Return (x, y) of the center of cell containing provided text 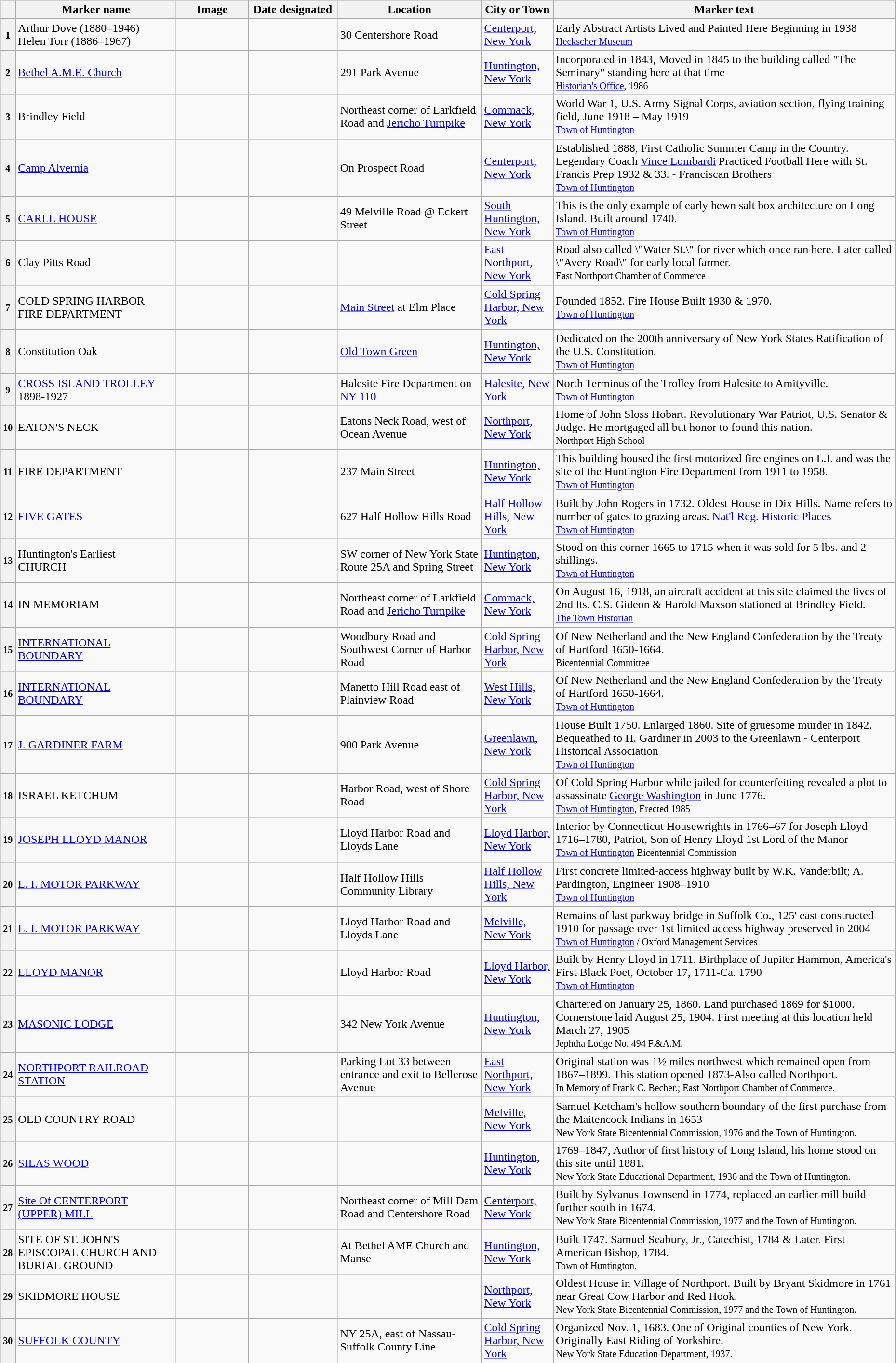
This building housed the first motorized fire engines on L.I. and was the site of the Huntington Fire Department from 1911 to 1958.Town of Huntington (724, 471)
SUFFOLK COUNTY (96, 1341)
SILAS WOOD (96, 1163)
Stood on this corner 1665 to 1715 when it was sold for 5 lbs. and 2 shillings.Town of Huntington (724, 561)
Old Town Green (410, 351)
28 (8, 1252)
Built 1747. Samuel Seabury, Jr., Catechist, 1784 & Later. First American Bishop, 1784.Town of Huntington. (724, 1252)
24 (8, 1074)
11 (8, 471)
30 Centershore Road (410, 35)
15 (8, 649)
Marker text (724, 10)
7 (8, 307)
Constitution Oak (96, 351)
SKIDMORE HOUSE (96, 1296)
22 (8, 973)
EATON'S NECK (96, 427)
342 New York Avenue (410, 1024)
JOSEPH LLOYD MANOR (96, 840)
North Terminus of the Trolley from Halesite to Amityville. Town of Huntington (724, 389)
NY 25A, east of Nassau-Suffolk County Line (410, 1341)
Built by Henry Lloyd in 1711. Birthplace of Jupiter Hammon, America's First Black Poet, October 17, 1711-Ca. 1790Town of Huntington (724, 973)
Home of John Sloss Hobart. Revolutionary War Patriot, U.S. Senator & Judge. He mortgaged all but honor to found this nation.Northport High School (724, 427)
12 (8, 516)
18 (8, 795)
Dedicated on the 200th anniversary of New York States Ratification of the U.S. Constitution.Town of Huntington (724, 351)
On Prospect Road (410, 168)
IN MEMORIAM (96, 605)
Harbor Road, west of Shore Road (410, 795)
Huntington's EarliestCHURCH (96, 561)
29 (8, 1296)
SW corner of New York State Route 25A and Spring Street (410, 561)
NORTHPORT RAILROAD STATION (96, 1074)
19 (8, 840)
17 (8, 744)
237 Main Street (410, 471)
Of New Netherland and the New England Confederation by the Treaty of Hartford 1650-1664.Bicentennial Committee (724, 649)
Incorporated in 1843, Moved in 1845 to the building called "The Seminary" standing here at that timeHistorian's Office, 1986 (724, 72)
FIRE DEPARTMENT (96, 471)
25 (8, 1119)
49 Melville Road @ Eckert Street (410, 218)
FIVE GATES (96, 516)
First concrete limited-access highway built by W.K. Vanderbilt; A. Pardington, Engineer 1908–1910Town of Huntington (724, 884)
Lloyd Harbor Road (410, 973)
26 (8, 1163)
Marker name (96, 10)
MASONIC LODGE (96, 1024)
Greenlawn, New York (518, 744)
Woodbury Road and Southwest Corner of Harbor Road (410, 649)
Early Abstract Artists Lived and Painted Here Beginning in 1938Heckscher Museum (724, 35)
Location (410, 10)
SITE OF ST. JOHN'S EPISCOPAL CHURCH AND BURIAL GROUND (96, 1252)
Clay Pitts Road (96, 263)
Road also called \"Water St.\" for river which once ran here. Later called \"Avery Road\" for early local farmer.East Northport Chamber of Commerce (724, 263)
23 (8, 1024)
5 (8, 218)
900 Park Avenue (410, 744)
20 (8, 884)
CARLL HOUSE (96, 218)
OLD COUNTRY ROAD (96, 1119)
Camp Alvernia (96, 168)
6 (8, 263)
291 Park Avenue (410, 72)
Of New Netherland and the New England Confederation by the Treaty of Hartford 1650-1664.Town of Huntington (724, 694)
21 (8, 928)
South Huntington, New York (518, 218)
2 (8, 72)
Northeast corner of Mill Dam Road and Centershore Road (410, 1207)
CROSS ISLAND TROLLEY1898-1927 (96, 389)
13 (8, 561)
Halesite, New York (518, 389)
Image (212, 10)
West Hills, New York (518, 694)
At Bethel AME Church and Manse (410, 1252)
J. GARDINER FARM (96, 744)
8 (8, 351)
Main Street at Elm Place (410, 307)
30 (8, 1341)
Organized Nov. 1, 1683. One of Original counties of New York. Originally East Riding of Yorkshire.New York State Education Department, 1937. (724, 1341)
3 (8, 117)
LLOYD MANOR (96, 973)
This is the only example of early hewn salt box architecture on Long Island. Built around 1740.Town of Huntington (724, 218)
Bethel A.M.E. Church (96, 72)
COLD SPRING HARBORFIRE DEPARTMENT (96, 307)
1 (8, 35)
Eatons Neck Road, west of Ocean Avenue (410, 427)
Parking Lot 33 between entrance and exit to Bellerose Avenue (410, 1074)
Date designated (293, 10)
Halesite Fire Department on NY 110 (410, 389)
27 (8, 1207)
Of Cold Spring Harbor while jailed for counterfeiting revealed a plot to assassinate George Washington in June 1776.Town of Huntington, Erected 1985 (724, 795)
4 (8, 168)
Arthur Dove (1880–1946)Helen Torr (1886–1967) (96, 35)
Brindley Field (96, 117)
Site Of CENTERPORT (UPPER) MILL (96, 1207)
10 (8, 427)
Founded 1852. Fire House Built 1930 & 1970.Town of Huntington (724, 307)
16 (8, 694)
Half Hollow Hills Community Library (410, 884)
9 (8, 389)
627 Half Hollow Hills Road (410, 516)
City or Town (518, 10)
World War 1, U.S. Army Signal Corps, aviation section, flying training field, June 1918 – May 1919Town of Huntington (724, 117)
Manetto Hill Road east of Plainview Road (410, 694)
ISRAEL KETCHUM (96, 795)
14 (8, 605)
